Scan for the cell matching the given text and deliver its [X, Y] coordinate at center. 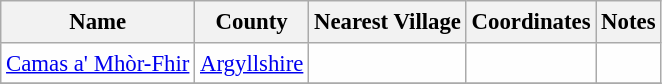
Notes [628, 22]
Name [98, 22]
Argyllshire [252, 62]
Coordinates [531, 22]
Camas a' Mhòr-Fhir [98, 62]
Nearest Village [388, 22]
County [252, 22]
